Locate the cell with the specified text and output its (x, y) center coordinate. 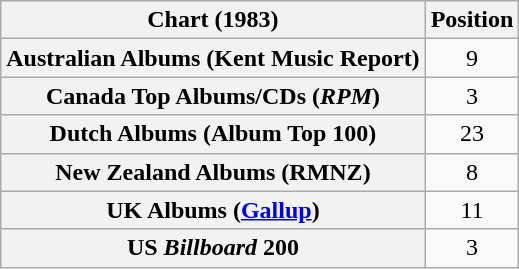
11 (472, 210)
UK Albums (Gallup) (213, 210)
9 (472, 58)
Canada Top Albums/CDs (RPM) (213, 96)
Australian Albums (Kent Music Report) (213, 58)
Dutch Albums (Album Top 100) (213, 134)
US Billboard 200 (213, 248)
Chart (1983) (213, 20)
8 (472, 172)
New Zealand Albums (RMNZ) (213, 172)
23 (472, 134)
Position (472, 20)
